Determine the (X, Y) coordinate at the center of the cell enclosing the given text.  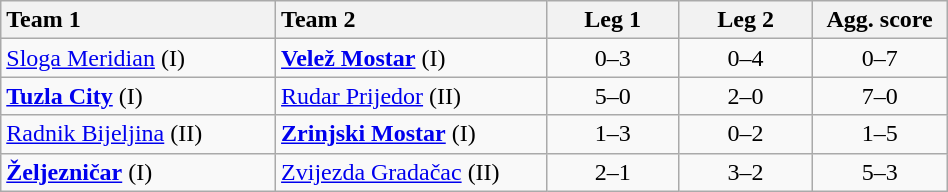
2–0 (746, 96)
0–2 (746, 134)
Agg. score (880, 20)
Leg 2 (746, 20)
0–3 (612, 58)
0–4 (746, 58)
5–0 (612, 96)
Zrinjski Mostar (I) (412, 134)
Velež Mostar (I) (412, 58)
2–1 (612, 172)
7–0 (880, 96)
Željezničar (I) (138, 172)
Zvijezda Gradačac (II) (412, 172)
Team 2 (412, 20)
1–5 (880, 134)
3–2 (746, 172)
Rudar Prijedor (II) (412, 96)
Leg 1 (612, 20)
Team 1 (138, 20)
Sloga Meridian (I) (138, 58)
1–3 (612, 134)
5–3 (880, 172)
0–7 (880, 58)
Radnik Bijeljina (II) (138, 134)
Tuzla City (I) (138, 96)
